Locate the cell with the specified text and output its (X, Y) center coordinate. 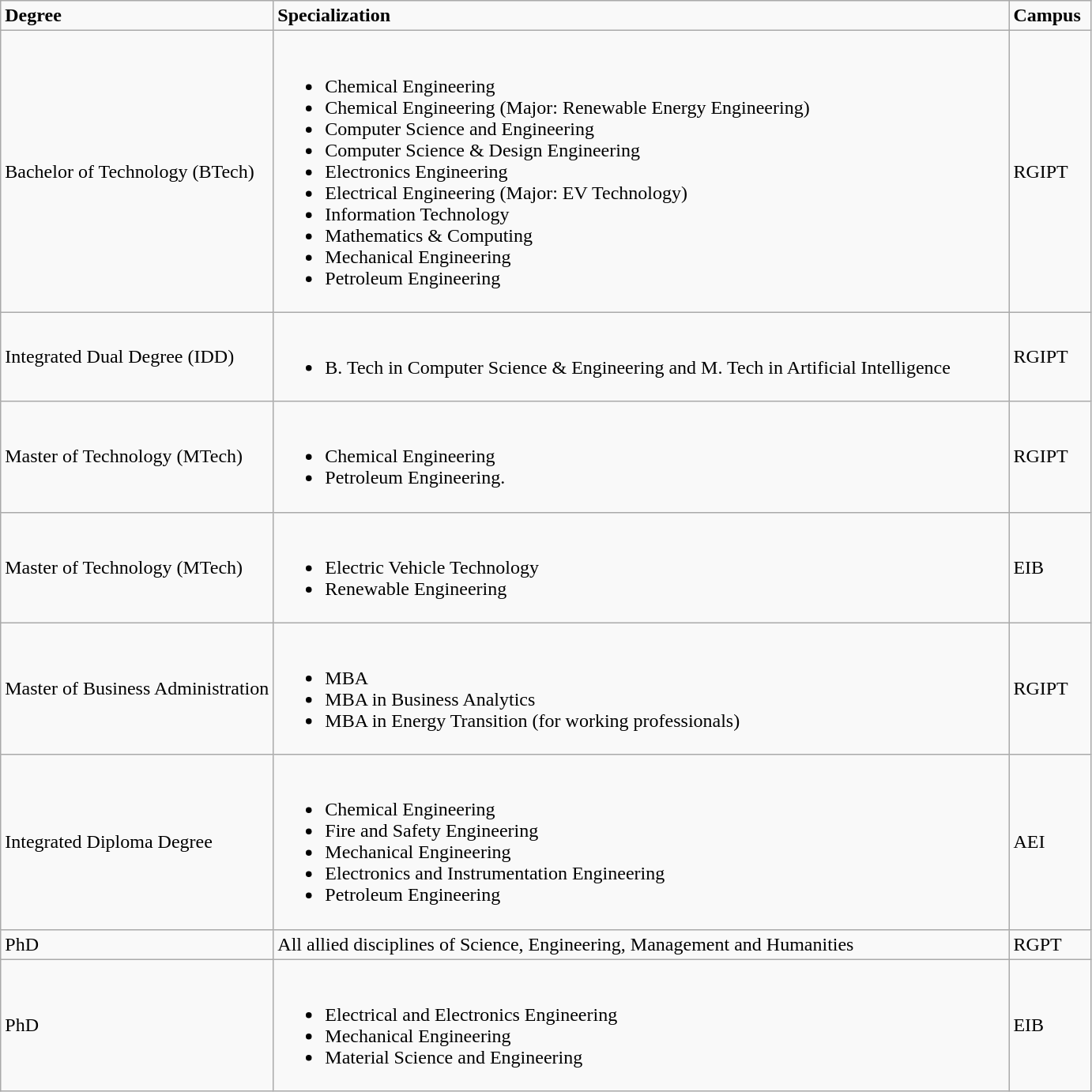
B. Tech in Computer Science & Engineering and M. Tech in Artificial Intelligence (642, 357)
Integrated Diploma Degree (137, 842)
MBAMBA in Business AnalyticsMBA in Energy Transition (for working professionals) (642, 689)
Chemical EngineeringPetroleum Engineering. (642, 457)
Campus (1050, 16)
Electrical and Electronics EngineeringMechanical EngineeringMaterial Science and Engineering (642, 1026)
All allied disciplines of Science, Engineering, Management and Humanities (642, 944)
Integrated Dual Degree (IDD) (137, 357)
Specialization (642, 16)
Chemical EngineeringFire and Safety EngineeringMechanical EngineeringElectronics and Instrumentation EngineeringPetroleum Engineering (642, 842)
Degree (137, 16)
Master of Business Administration (137, 689)
AEI (1050, 842)
Electric Vehicle TechnologyRenewable Engineering (642, 567)
RGPT (1050, 944)
Bachelor of Technology (BTech) (137, 171)
